Scan for the cell matching the given text and deliver its (X, Y) coordinate at center. 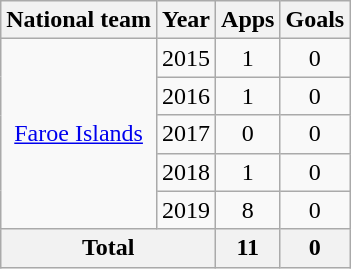
2019 (186, 210)
Apps (248, 20)
Goals (315, 20)
Total (108, 248)
Year (186, 20)
National team (79, 20)
2015 (186, 58)
11 (248, 248)
2018 (186, 172)
2016 (186, 96)
8 (248, 210)
Faroe Islands (79, 134)
2017 (186, 134)
